Locate the cell with the specified text and output its [x, y] center coordinate. 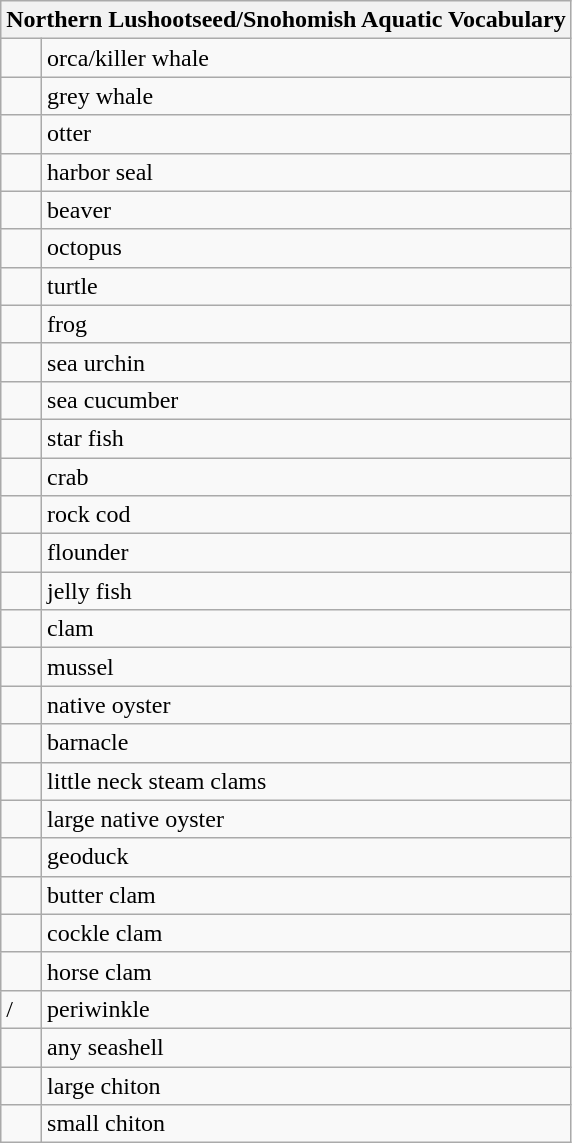
horse clam [307, 971]
Northern Lushootseed/Snohomish Aquatic Vocabulary [286, 20]
sea urchin [307, 362]
cockle clam [307, 933]
beaver [307, 210]
turtle [307, 286]
native oyster [307, 705]
crab [307, 477]
butter clam [307, 895]
periwinkle [307, 1009]
mussel [307, 667]
jelly fish [307, 591]
octopus [307, 248]
flounder [307, 553]
small chiton [307, 1124]
harbor seal [307, 172]
/ [22, 1009]
star fish [307, 438]
barnacle [307, 743]
rock cod [307, 515]
otter [307, 134]
geoduck [307, 857]
large chiton [307, 1085]
frog [307, 324]
little neck steam clams [307, 781]
any seashell [307, 1047]
orca/killer whale [307, 58]
clam [307, 629]
large native oyster [307, 819]
grey whale [307, 96]
sea cucumber [307, 400]
